Pinpoint the cell where the given text exists, returning its (x, y) midpoint coordinate. 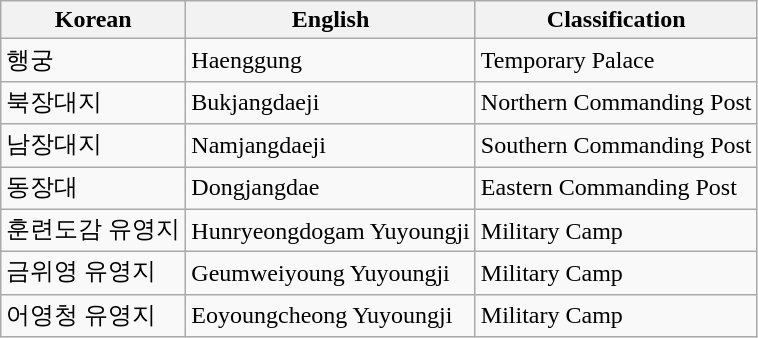
Northern Commanding Post (616, 102)
Eastern Commanding Post (616, 188)
훈련도감 유영지 (94, 230)
Korean (94, 20)
English (330, 20)
Bukjangdaeji (330, 102)
Hunryeongdogam Yuyoungji (330, 230)
동장대 (94, 188)
Classification (616, 20)
Southern Commanding Post (616, 146)
금위영 유영지 (94, 274)
Namjangdaeji (330, 146)
Geumweiyoung Yuyoungji (330, 274)
Dongjangdae (330, 188)
북장대지 (94, 102)
Haenggung (330, 60)
어영청 유영지 (94, 316)
행궁 (94, 60)
Eoyoungcheong Yuyoungji (330, 316)
Temporary Palace (616, 60)
남장대지 (94, 146)
